Search for the cell housing the specified text and yield its (x, y) center coordinate. 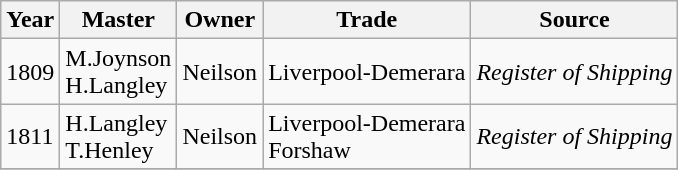
Liverpool-Demerara (367, 72)
H.LangleyT.Henley (118, 136)
Source (574, 20)
1809 (30, 72)
1811 (30, 136)
Trade (367, 20)
Master (118, 20)
M.JoynsonH.Langley (118, 72)
Year (30, 20)
Owner (220, 20)
Liverpool-DemeraraForshaw (367, 136)
